Return (X, Y) of the center of cell containing provided text 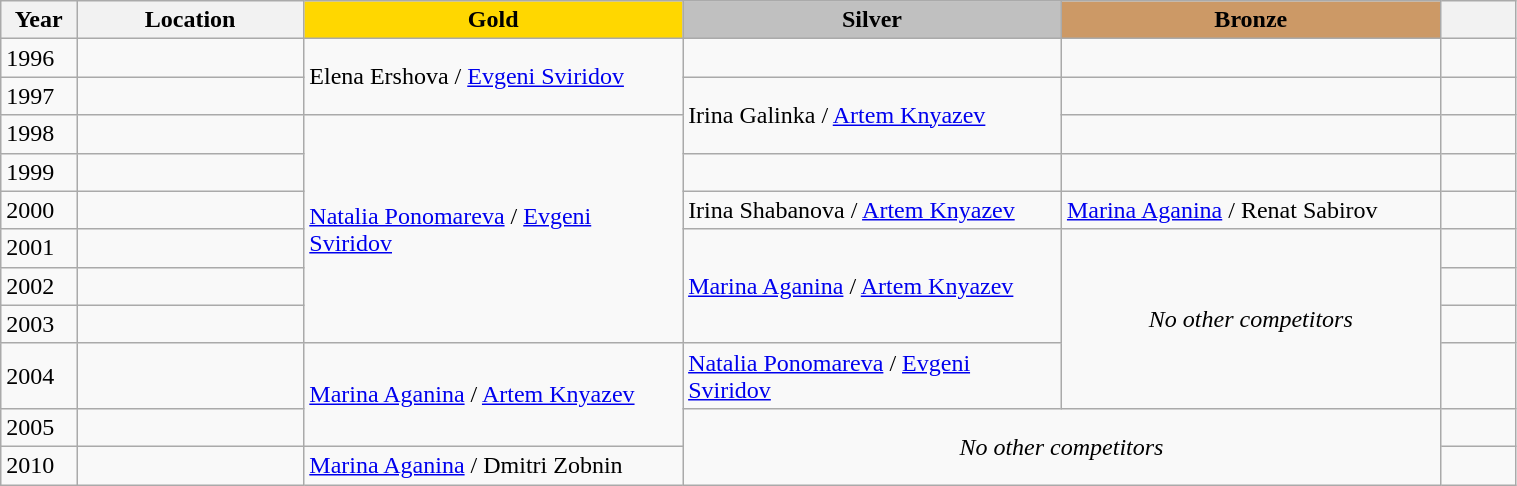
Irina Shabanova / Artem Knyazev (872, 210)
1998 (39, 134)
2010 (39, 465)
2000 (39, 210)
2002 (39, 286)
2004 (39, 376)
Location (190, 20)
Bronze (1250, 20)
2005 (39, 427)
Marina Aganina / Dmitri Zobnin (494, 465)
Year (39, 20)
1999 (39, 172)
Irina Galinka / Artem Knyazev (872, 115)
Gold (494, 20)
2001 (39, 248)
2003 (39, 324)
Silver (872, 20)
Elena Ershova / Evgeni Sviridov (494, 77)
Marina Aganina / Renat Sabirov (1250, 210)
1997 (39, 96)
1996 (39, 58)
